Provide the (x, y) coordinate of the cell's center where the given text is located.  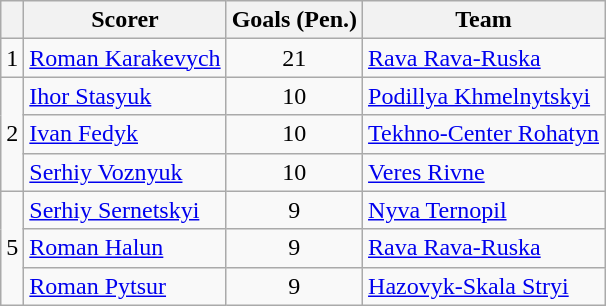
Scorer (125, 20)
Tekhno-Center Rohatyn (484, 134)
Podillya Khmelnytskyi (484, 96)
21 (294, 58)
Team (484, 20)
Nyva Ternopil (484, 210)
Goals (Pen.) (294, 20)
Roman Karakevych (125, 58)
Ihor Stasyuk (125, 96)
Roman Pytsur (125, 286)
Veres Rivne (484, 172)
Serhiy Voznyuk (125, 172)
5 (12, 248)
Roman Halun (125, 248)
Ivan Fedyk (125, 134)
Hazovyk-Skala Stryi (484, 286)
2 (12, 134)
Serhiy Sernetskyi (125, 210)
1 (12, 58)
